Pinpoint the cell where the given text exists, returning its [x, y] midpoint coordinate. 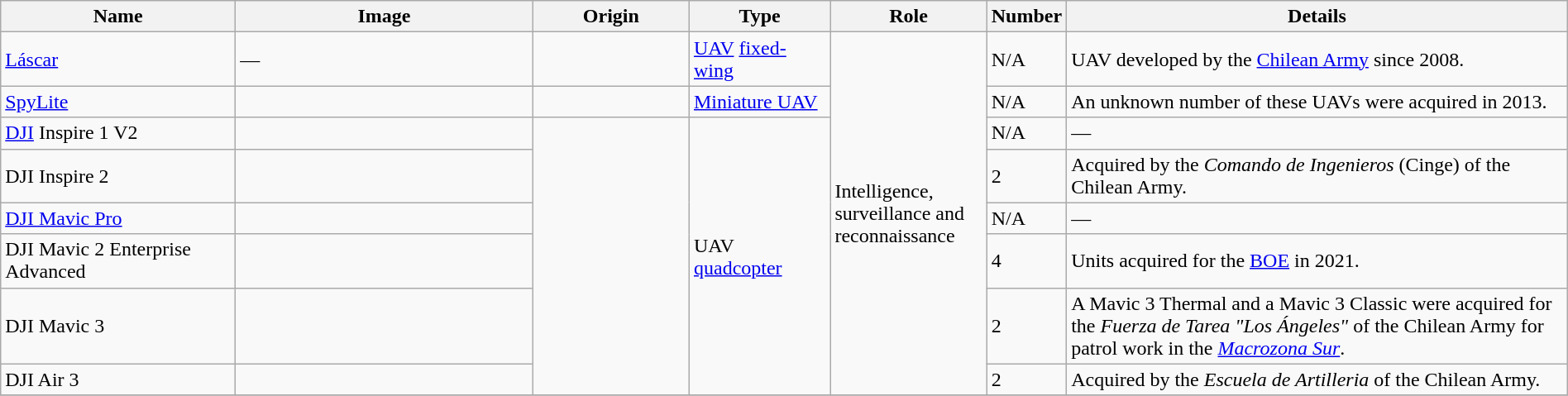
Image [385, 17]
UAV quadcopter [759, 256]
Origin [610, 17]
An unknown number of these UAVs were acquired in 2013. [1317, 102]
DJI Air 3 [118, 379]
DJI Mavic 3 [118, 326]
Miniature UAV [759, 102]
Type [759, 17]
Units acquired for the BOE in 2021. [1317, 261]
Number [1026, 17]
Láscar [118, 60]
A Mavic 3 Thermal and a Mavic 3 Classic were acquired for the Fuerza de Tarea "Los Ángeles" of the Chilean Army for patrol work in the Macrozona Sur. [1317, 326]
UAV fixed-wing [759, 60]
DJI Mavic Pro [118, 218]
DJI Inspire 2 [118, 175]
4 [1026, 261]
DJI Mavic 2 Enterprise Advanced [118, 261]
Name [118, 17]
Intelligence, surveillance and reconnaissance [908, 214]
Details [1317, 17]
SpyLite [118, 102]
Acquired by the Escuela de Artilleria of the Chilean Army. [1317, 379]
Acquired by the Comando de Ingenieros (Cinge) of the Chilean Army. [1317, 175]
Role [908, 17]
DJI Inspire 1 V2 [118, 133]
UAV developed by the Chilean Army since 2008. [1317, 60]
